Scan for the cell matching the given text and deliver its (x, y) coordinate at center. 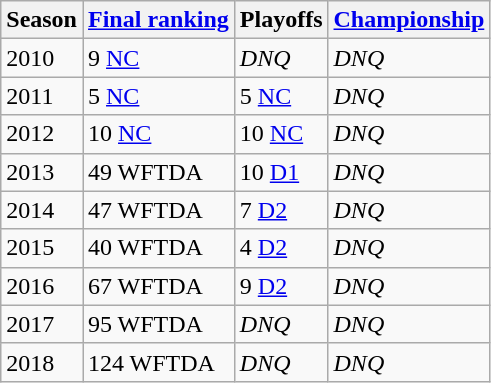
67 WFTDA (158, 286)
95 WFTDA (158, 324)
4 D2 (281, 248)
2012 (42, 134)
2011 (42, 96)
Playoffs (281, 20)
2010 (42, 58)
10 D1 (281, 172)
Final ranking (158, 20)
2018 (42, 362)
2017 (42, 324)
2016 (42, 286)
7 D2 (281, 210)
49 WFTDA (158, 172)
9 D2 (281, 286)
9 NC (158, 58)
Season (42, 20)
47 WFTDA (158, 210)
Championship (409, 20)
40 WFTDA (158, 248)
2013 (42, 172)
124 WFTDA (158, 362)
2015 (42, 248)
2014 (42, 210)
